Determine the (x, y) coordinate at the center of the cell enclosing the given text.  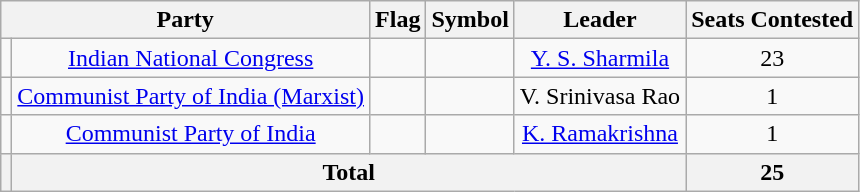
Seats Contested (772, 20)
Leader (600, 20)
23 (772, 58)
Indian National Congress (191, 58)
K. Ramakrishna (600, 134)
Total (349, 172)
Flag (398, 20)
Party (186, 20)
Communist Party of India (191, 134)
V. Srinivasa Rao (600, 96)
Symbol (470, 20)
Y. S. Sharmila (600, 58)
Communist Party of India (Marxist) (191, 96)
25 (772, 172)
